Extract the (X, Y) coordinate from the center of the cell holding the provided text.  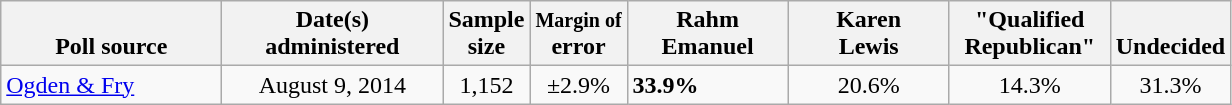
±2.9% (578, 85)
Undecided (1170, 34)
Date(s)administered (332, 34)
"QualifiedRepublican" (1030, 34)
Ogden & Fry (112, 85)
33.9% (708, 85)
Samplesize (486, 34)
1,152 (486, 85)
KarenLewis (868, 34)
August 9, 2014 (332, 85)
31.3% (1170, 85)
Poll source (112, 34)
RahmEmanuel (708, 34)
20.6% (868, 85)
Margin oferror (578, 34)
14.3% (1030, 85)
